From the cell containing the given text, extract its center point as (x, y) coordinate. 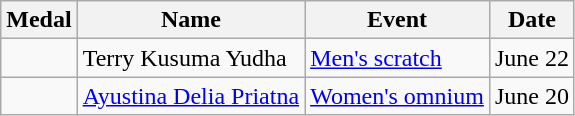
June 22 (532, 58)
June 20 (532, 96)
Terry Kusuma Yudha (190, 58)
Men's scratch (398, 58)
Ayustina Delia Priatna (190, 96)
Medal (39, 20)
Date (532, 20)
Women's omnium (398, 96)
Name (190, 20)
Event (398, 20)
